Determine the [X, Y] coordinate at the center of the cell enclosing the given text.  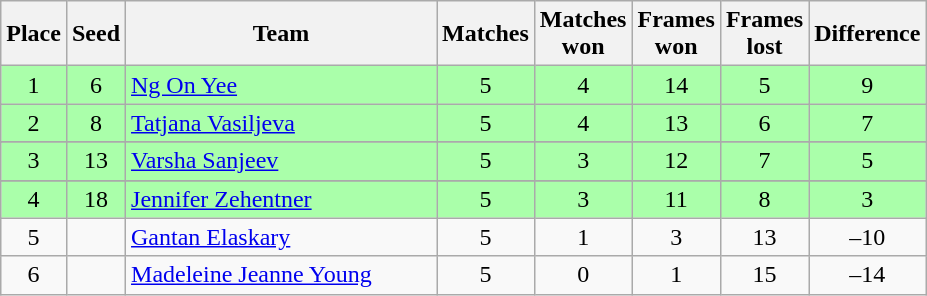
2 [34, 123]
Matches [486, 34]
Seed [96, 34]
Jennifer Zehentner [282, 199]
Place [34, 34]
14 [676, 85]
15 [764, 275]
18 [96, 199]
Madeleine Jeanne Young [282, 275]
Frames lost [764, 34]
11 [676, 199]
–14 [868, 275]
Tatjana Vasiljeva [282, 123]
9 [868, 85]
–10 [868, 237]
12 [676, 161]
Matches won [583, 34]
Gantan Elaskary [282, 237]
Difference [868, 34]
0 [583, 275]
Team [282, 34]
Varsha Sanjeev [282, 161]
Ng On Yee [282, 85]
Frames won [676, 34]
